From the cell containing the given text, extract its center point as (x, y) coordinate. 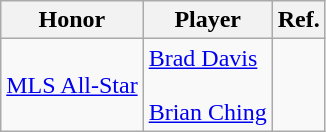
Honor (72, 20)
MLS All-Star (72, 85)
Brad Davis Brian Ching (208, 85)
Player (208, 20)
Ref. (298, 20)
